Locate the cell with the specified text and output its [x, y] center coordinate. 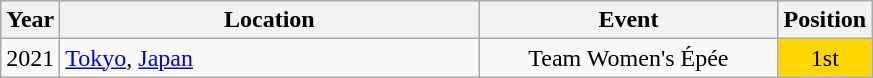
2021 [30, 58]
1st [825, 58]
Year [30, 20]
Location [270, 20]
Team Women's Épée [628, 58]
Tokyo, Japan [270, 58]
Position [825, 20]
Event [628, 20]
